Find where the given text appears and provide that cell's center as (X, Y) coordinate. 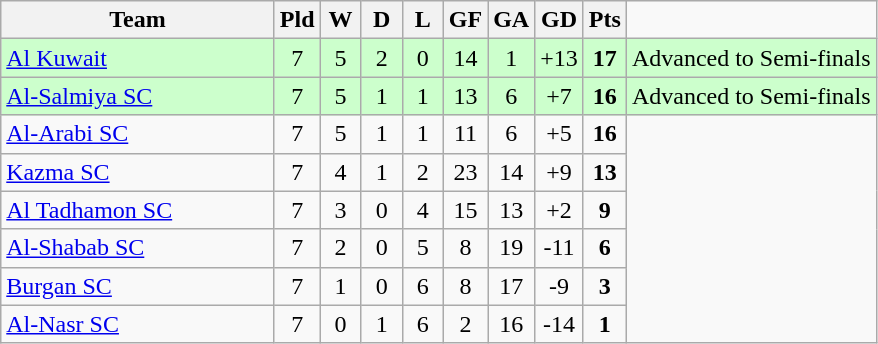
GA (512, 20)
+2 (560, 210)
19 (512, 248)
Al Kuwait (138, 58)
+9 (560, 172)
Al Tadhamon SC (138, 210)
+13 (560, 58)
Burgan SC (138, 286)
D (382, 20)
Kazma SC (138, 172)
-11 (560, 248)
11 (465, 134)
-9 (560, 286)
Al-Shabab SC (138, 248)
+7 (560, 96)
GF (465, 20)
Al-Nasr SC (138, 324)
23 (465, 172)
L (422, 20)
W (340, 20)
9 (604, 210)
Pts (604, 20)
GD (560, 20)
Al-Salmiya SC (138, 96)
15 (465, 210)
Pld (297, 20)
-14 (560, 324)
+5 (560, 134)
Team (138, 20)
Al-Arabi SC (138, 134)
